Capture the cell that displays the provided text and extract its [x, y] central coordinate. 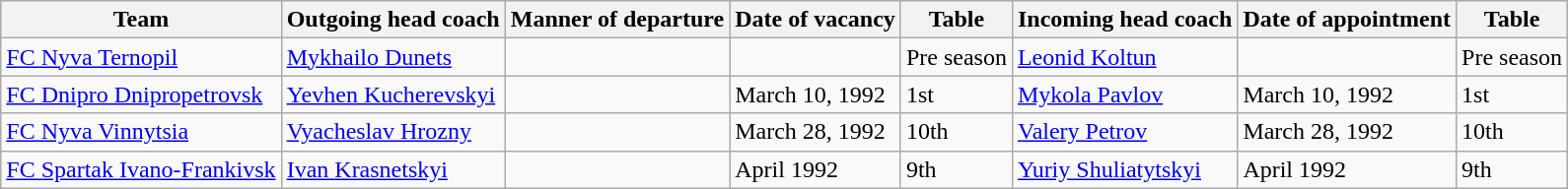
Incoming head coach [1124, 20]
Yuriy Shuliatytskyi [1124, 169]
FC Spartak Ivano-Frankivsk [141, 169]
Manner of departure [617, 20]
Date of appointment [1347, 20]
FC Dnipro Dnipropetrovsk [141, 94]
Yevhen Kucherevskyi [392, 94]
Leonid Koltun [1124, 57]
FC Nyva Ternopil [141, 57]
Date of vacancy [816, 20]
Vyacheslav Hrozny [392, 132]
Outgoing head coach [392, 20]
Ivan Krasnetskyi [392, 169]
Team [141, 20]
FC Nyva Vinnytsia [141, 132]
Valery Petrov [1124, 132]
Mykola Pavlov [1124, 94]
Mykhailo Dunets [392, 57]
